Extract the [x, y] coordinate from the center of the cell holding the provided text.  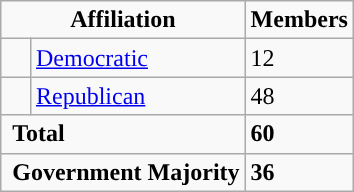
12 [299, 58]
Affiliation [123, 20]
Republican [138, 96]
Members [299, 20]
Total [123, 134]
36 [299, 172]
60 [299, 134]
48 [299, 96]
Government Majority [123, 172]
Democratic [138, 58]
